Output the [x, y] coordinate of the center of the cell containing the given text.  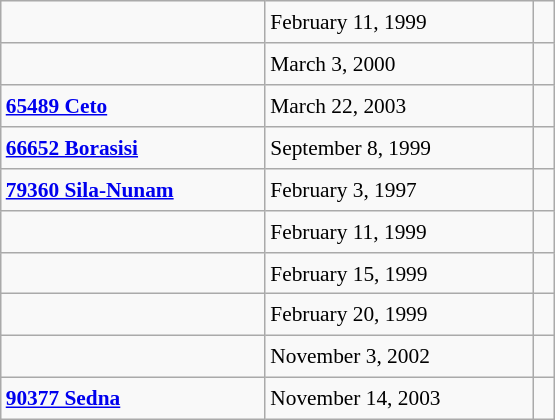
November 3, 2002 [399, 357]
90377 Sedna [134, 399]
March 3, 2000 [399, 64]
66652 Borasisi [134, 148]
February 20, 1999 [399, 315]
79360 Sila-Nunam [134, 189]
February 3, 1997 [399, 189]
February 15, 1999 [399, 273]
September 8, 1999 [399, 148]
65489 Ceto [134, 106]
March 22, 2003 [399, 106]
November 14, 2003 [399, 399]
